Pinpoint the cell where the given text exists, returning its (x, y) midpoint coordinate. 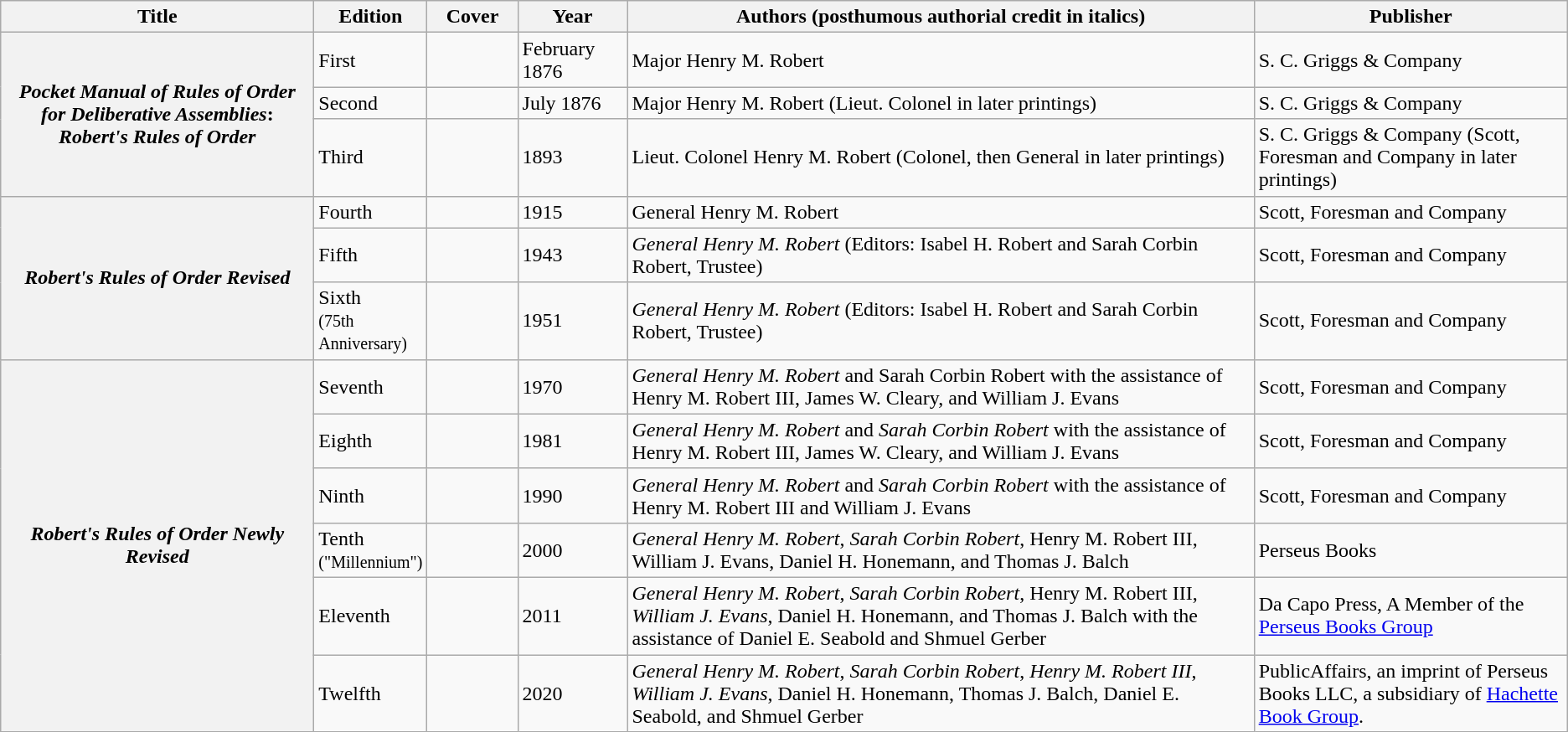
Eighth (370, 441)
S. C. Griggs & Company (Scott, Foresman and Company in later printings) (1411, 157)
February 1876 (573, 60)
General Henry M. Robert, Sarah Corbin Robert, Henry M. Robert III, William J. Evans, Daniel H. Honemann, and Thomas J. Balch (941, 549)
1943 (573, 255)
General Henry M. Robert (941, 212)
Perseus Books (1411, 549)
Robert's Rules of Order Newly Revised (157, 545)
Twelfth (370, 693)
Fourth (370, 212)
Cover (472, 17)
Second (370, 103)
Major Henry M. Robert (Lieut. Colonel in later printings) (941, 103)
2000 (573, 549)
Major Henry M. Robert (941, 60)
1893 (573, 157)
First (370, 60)
Seventh (370, 387)
1915 (573, 212)
Tenth("Millennium") (370, 549)
General Henry M. Robert and Sarah Corbin Robert with the assistance of Henry M. Robert III and William J. Evans (941, 496)
Fifth (370, 255)
2011 (573, 616)
Title (157, 17)
Robert's Rules of Order Revised (157, 278)
Lieut. Colonel Henry M. Robert (Colonel, then General in later printings) (941, 157)
Eleventh (370, 616)
Publisher (1411, 17)
Authors (posthumous authorial credit in italics) (941, 17)
1951 (573, 321)
1970 (573, 387)
PublicAffairs, an imprint of Perseus Books LLC, a subsidiary of Hachette Book Group. (1411, 693)
Sixth(75th Anniversary) (370, 321)
1981 (573, 441)
July 1876 (573, 103)
Pocket Manual of Rules of Order for Deliberative Assemblies:Robert's Rules of Order (157, 114)
Edition (370, 17)
1990 (573, 496)
2020 (573, 693)
Ninth (370, 496)
Year (573, 17)
Third (370, 157)
Da Capo Press, A Member of the Perseus Books Group (1411, 616)
